For the text-containing cell, return its midpoint in [X, Y] coordinate format. 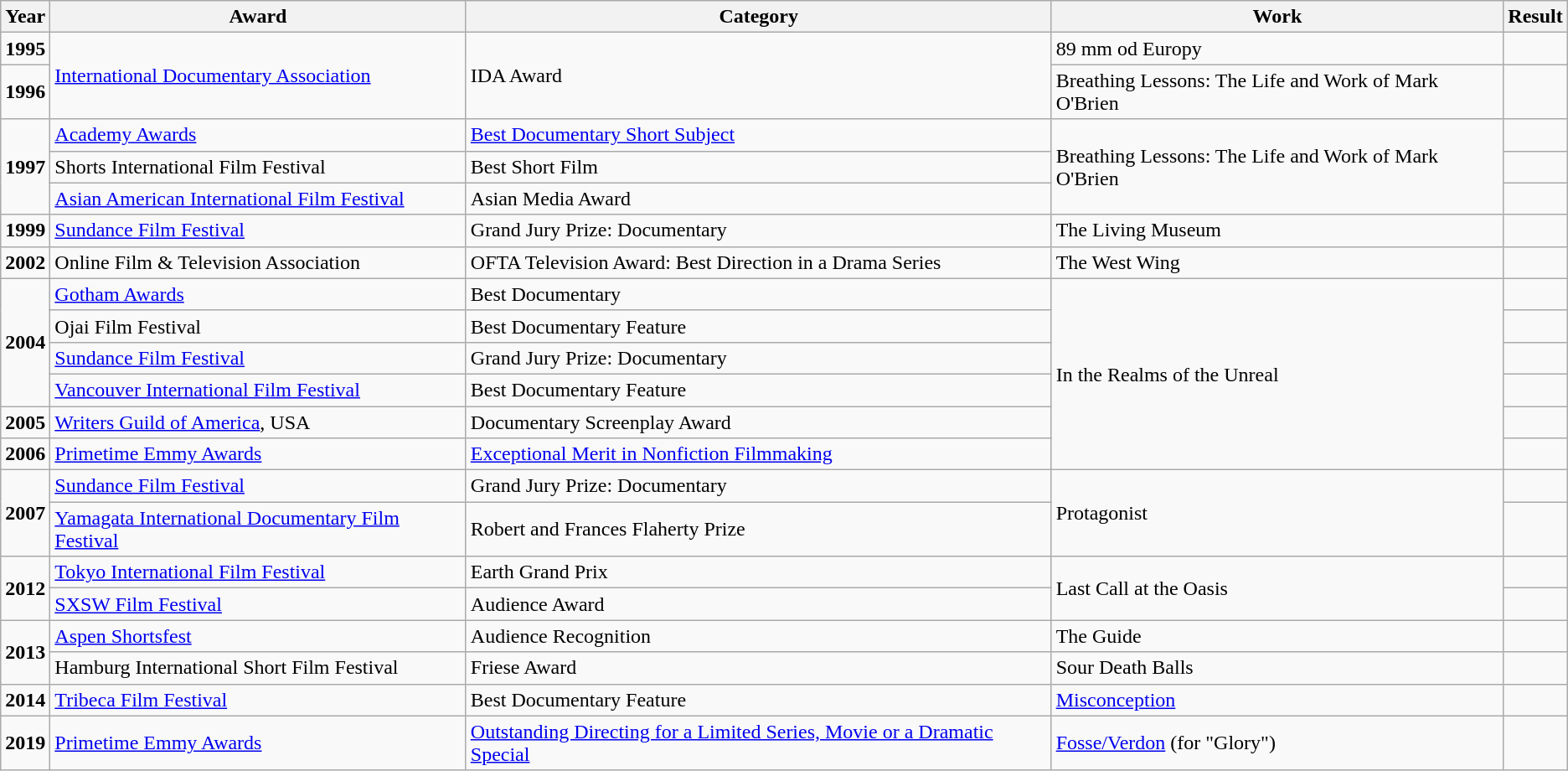
The Guide [1277, 636]
2002 [25, 262]
Aspen Shortsfest [258, 636]
Gotham Awards [258, 294]
Result [1535, 17]
Year [25, 17]
1995 [25, 49]
Fosse/Verdon (for "Glory") [1277, 743]
Sour Death Balls [1277, 668]
Asian American International Film Festival [258, 199]
2005 [25, 422]
Asian Media Award [759, 199]
The West Wing [1277, 262]
2019 [25, 743]
Documentary Screenplay Award [759, 422]
2006 [25, 454]
SXSW Film Festival [258, 604]
2004 [25, 342]
Ojai Film Festival [258, 326]
Outstanding Directing for a Limited Series, Movie or a Dramatic Special [759, 743]
2012 [25, 588]
Work [1277, 17]
Shorts International Film Festival [258, 167]
IDA Award [759, 75]
OFTA Television Award: Best Direction in a Drama Series [759, 262]
Misconception [1277, 700]
Robert and Frances Flaherty Prize [759, 530]
2013 [25, 652]
Vancouver International Film Festival [258, 390]
The Living Museum [1277, 230]
Audience Award [759, 604]
Audience Recognition [759, 636]
1999 [25, 230]
Online Film & Television Association [258, 262]
Earth Grand Prix [759, 572]
Hamburg International Short Film Festival [258, 668]
Academy Awards [258, 135]
Category [759, 17]
89 mm od Europy [1277, 49]
Exceptional Merit in Nonfiction Filmmaking [759, 454]
Award [258, 17]
1996 [25, 92]
Last Call at the Oasis [1277, 588]
Tribeca Film Festival [258, 700]
Tokyo International Film Festival [258, 572]
2014 [25, 700]
In the Realms of the Unreal [1277, 374]
Best Short Film [759, 167]
International Documentary Association [258, 75]
Best Documentary [759, 294]
Best Documentary Short Subject [759, 135]
Protagonist [1277, 513]
1997 [25, 167]
2007 [25, 513]
Friese Award [759, 668]
Writers Guild of America, USA [258, 422]
Yamagata International Documentary Film Festival [258, 530]
